Search for the cell housing the specified text and yield its (X, Y) center coordinate. 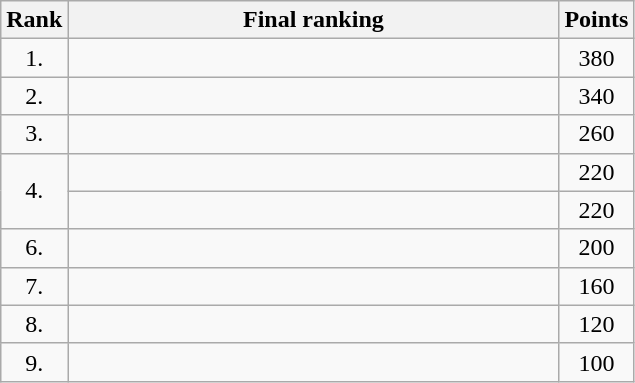
160 (596, 286)
2. (34, 96)
260 (596, 134)
Final ranking (314, 20)
7. (34, 286)
3. (34, 134)
4. (34, 191)
380 (596, 58)
340 (596, 96)
8. (34, 324)
9. (34, 362)
6. (34, 248)
200 (596, 248)
100 (596, 362)
1. (34, 58)
120 (596, 324)
Points (596, 20)
Rank (34, 20)
